Detect which cell encompasses the target text, then output its [x, y] center coordinate. 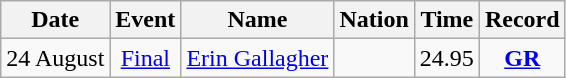
24.95 [446, 58]
GR [522, 58]
24 August [56, 58]
Final [146, 58]
Record [522, 20]
Nation [374, 20]
Name [258, 20]
Erin Gallagher [258, 58]
Event [146, 20]
Date [56, 20]
Time [446, 20]
